Detect which cell encompasses the target text, then output its (x, y) center coordinate. 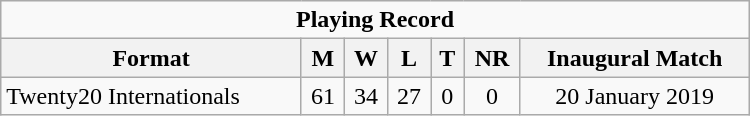
Format (152, 58)
27 (410, 96)
T (448, 58)
Playing Record (375, 20)
Twenty20 Internationals (152, 96)
20 January 2019 (634, 96)
Inaugural Match (634, 58)
M (322, 58)
34 (366, 96)
W (366, 58)
NR (492, 58)
L (410, 58)
61 (322, 96)
